Identify which cell holds the provided text, then report its [X, Y] central coordinate. 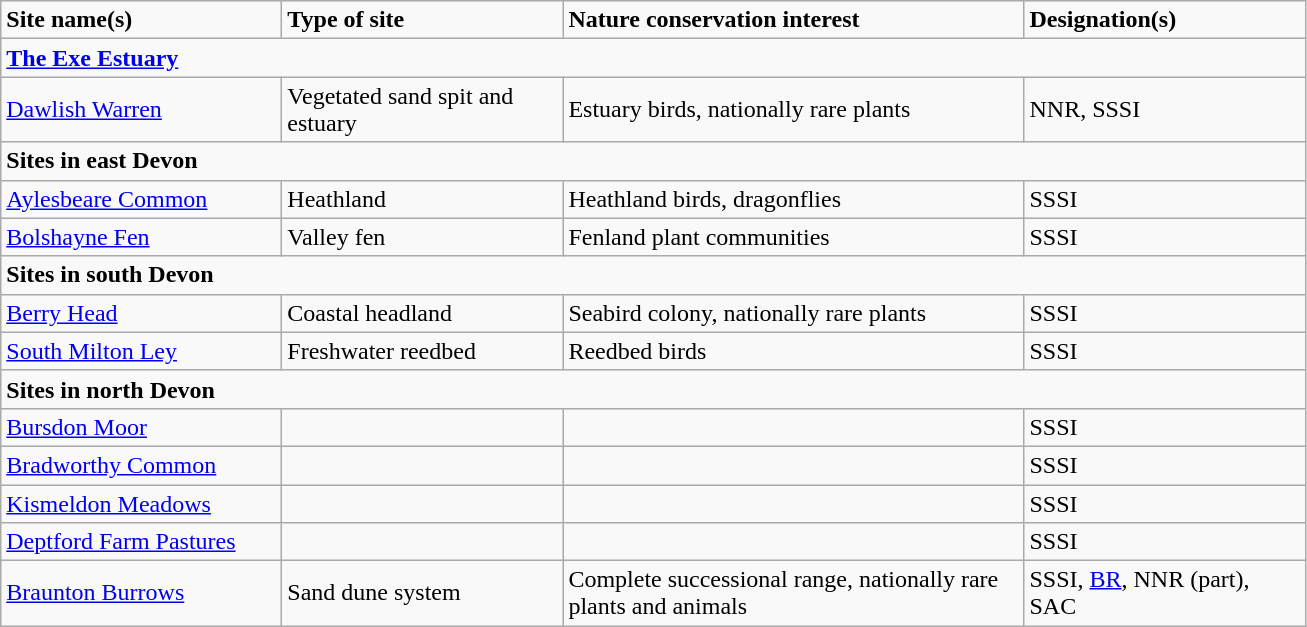
Kismeldon Meadows [142, 503]
Freshwater reedbed [422, 351]
Reedbed birds [794, 351]
Designation(s) [1164, 20]
Sites in south Devon [653, 275]
Seabird colony, nationally rare plants [794, 313]
Nature conservation interest [794, 20]
Bursdon Moor [142, 427]
Complete successional range, nationally rare plants and animals [794, 594]
Sites in north Devon [653, 389]
Aylesbeare Common [142, 199]
Vegetated sand spit and estuary [422, 110]
Type of site [422, 20]
Valley fen [422, 237]
Braunton Burrows [142, 594]
The Exe Estuary [653, 58]
Deptford Farm Pastures [142, 542]
Heathland birds, dragonflies [794, 199]
Heathland [422, 199]
South Milton Ley [142, 351]
Site name(s) [142, 20]
Estuary birds, nationally rare plants [794, 110]
Bolshayne Fen [142, 237]
Sand dune system [422, 594]
Sites in east Devon [653, 161]
Coastal headland [422, 313]
Bradworthy Common [142, 465]
Berry Head [142, 313]
NNR, SSSI [1164, 110]
SSSI, BR, NNR (part), SAC [1164, 594]
Dawlish Warren [142, 110]
Fenland plant communities [794, 237]
